Return the [X, Y] coordinate for the center point of the cell that contains the specified text.  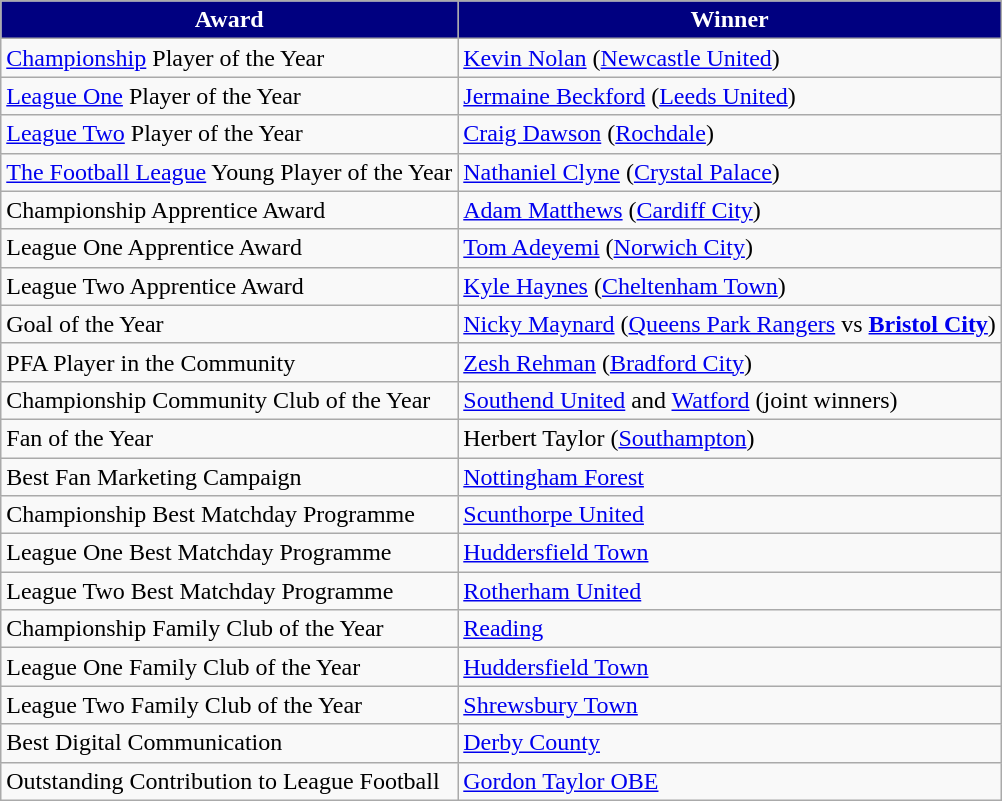
League Two Best Matchday Programme [230, 591]
Nathaniel Clyne (Crystal Palace) [730, 172]
Best Fan Marketing Campaign [230, 477]
Outstanding Contribution to League Football [230, 781]
League Two Player of the Year [230, 134]
Nottingham Forest [730, 477]
Championship Community Club of the Year [230, 400]
League One Player of the Year [230, 96]
Gordon Taylor OBE [730, 781]
Derby County [730, 743]
Kevin Nolan (Newcastle United) [730, 58]
PFA Player in the Community [230, 362]
Craig Dawson (Rochdale) [730, 134]
Kyle Haynes (Cheltenham Town) [730, 286]
Best Digital Communication [230, 743]
Award [230, 20]
Zesh Rehman (Bradford City) [730, 362]
Jermaine Beckford (Leeds United) [730, 96]
Goal of the Year [230, 324]
Shrewsbury Town [730, 705]
Championship Player of the Year [230, 58]
League Two Apprentice Award [230, 286]
League One Apprentice Award [230, 248]
Winner [730, 20]
Herbert Taylor (Southampton) [730, 438]
Rotherham United [730, 591]
Southend United and Watford (joint winners) [730, 400]
Tom Adeyemi (Norwich City) [730, 248]
Fan of the Year [230, 438]
The Football League Young Player of the Year [230, 172]
League One Best Matchday Programme [230, 553]
Nicky Maynard (Queens Park Rangers vs Bristol City) [730, 324]
Scunthorpe United [730, 515]
Championship Family Club of the Year [230, 629]
League One Family Club of the Year [230, 667]
League Two Family Club of the Year [230, 705]
Reading [730, 629]
Adam Matthews (Cardiff City) [730, 210]
Championship Best Matchday Programme [230, 515]
Championship Apprentice Award [230, 210]
